Return the (X, Y) coordinate for the center point of the cell that contains the specified text.  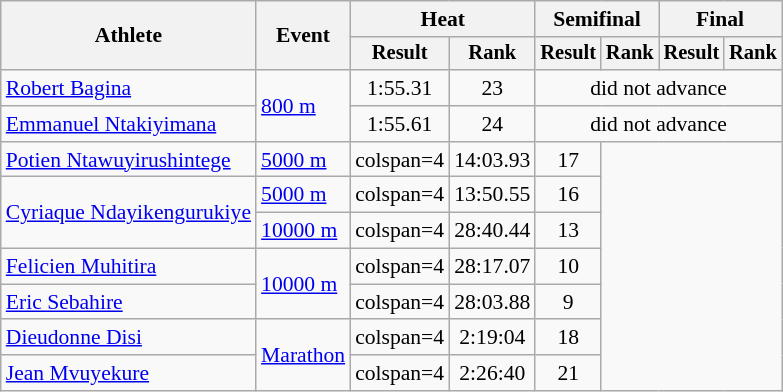
28:17.07 (492, 267)
13:50.55 (492, 195)
Event (303, 36)
23 (492, 88)
1:55.31 (400, 88)
16 (568, 195)
Potien Ntawuyirushintege (128, 160)
Emmanuel Ntakiyimana (128, 124)
2:26:40 (492, 373)
17 (568, 160)
28:40.44 (492, 231)
14:03.93 (492, 160)
21 (568, 373)
Felicien Muhitira (128, 267)
Dieudonne Disi (128, 338)
9 (568, 302)
Robert Bagina (128, 88)
Athlete (128, 36)
Jean Mvuyekure (128, 373)
Marathon (303, 356)
Cyriaque Ndayikengurukiye (128, 212)
1:55.61 (400, 124)
13 (568, 231)
24 (492, 124)
Final (720, 19)
10 (568, 267)
18 (568, 338)
2:19:04 (492, 338)
Semifinal (596, 19)
800 m (303, 106)
28:03.88 (492, 302)
Eric Sebahire (128, 302)
Heat (442, 19)
